Pinpoint the cell where the given text exists, returning its (X, Y) midpoint coordinate. 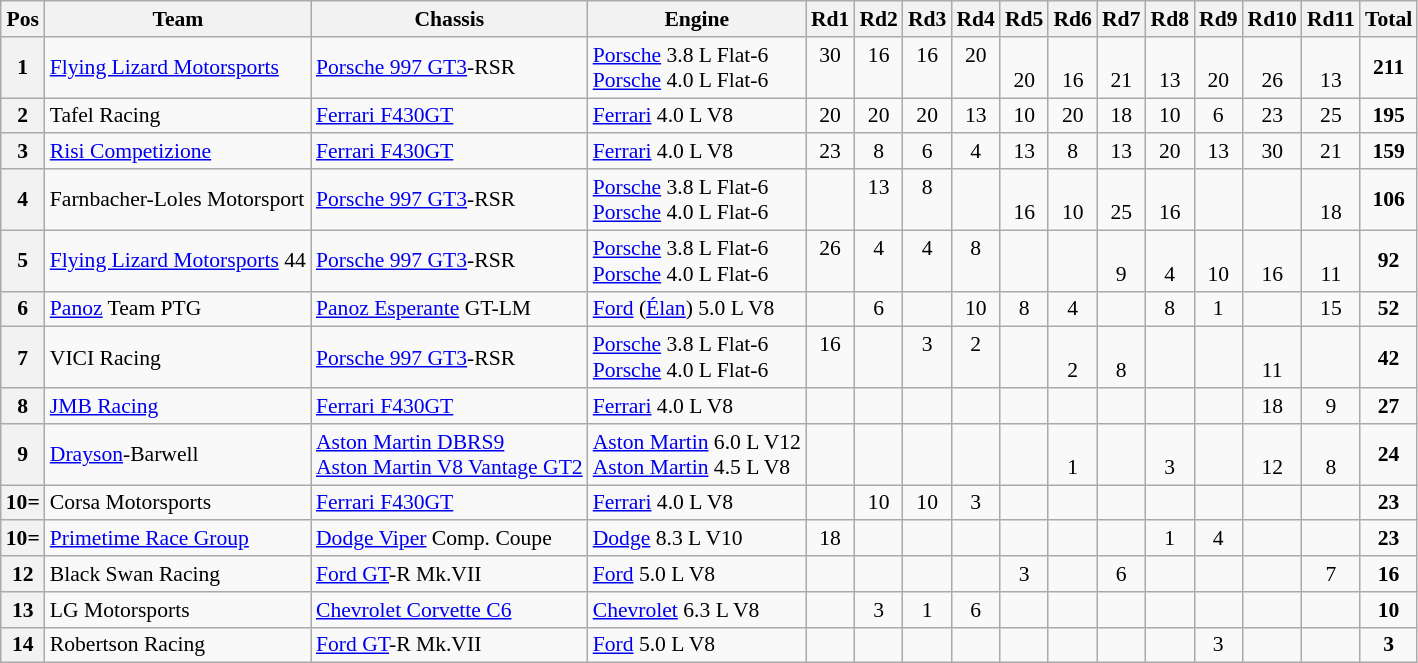
Panoz Esperante GT-LM (450, 309)
Rd2 (878, 19)
15 (1331, 309)
92 (1388, 260)
Rd4 (976, 19)
Chevrolet Corvette C6 (450, 610)
Farnbacher-Loles Motorsport (178, 200)
Rd3 (928, 19)
Black Swan Racing (178, 574)
Total (1388, 19)
Ford (Élan) 5.0 L V8 (697, 309)
Dodge 8.3 L V10 (697, 539)
JMB Racing (178, 406)
Chassis (450, 19)
Rd7 (1122, 19)
Flying Lizard Motorsports (178, 68)
106 (1388, 200)
Rd9 (1218, 19)
Tafel Racing (178, 116)
5 (23, 260)
Rd8 (1170, 19)
Rd5 (1024, 19)
27 (1388, 406)
Aston Martin 6.0 L V12Aston Martin 4.5 L V8 (697, 454)
211 (1388, 68)
Pos (23, 19)
Team (178, 19)
LG Motorsports (178, 610)
Rd1 (830, 19)
Drayson-Barwell (178, 454)
24 (1388, 454)
Rd6 (1072, 19)
Primetime Race Group (178, 539)
Engine (697, 19)
14 (23, 645)
42 (1388, 358)
Robertson Racing (178, 645)
195 (1388, 116)
Rd11 (1331, 19)
Aston Martin DBRS9Aston Martin V8 Vantage GT2 (450, 454)
Flying Lizard Motorsports 44 (178, 260)
52 (1388, 309)
Rd10 (1272, 19)
159 (1388, 152)
Corsa Motorsports (178, 503)
Dodge Viper Comp. Coupe (450, 539)
Chevrolet 6.3 L V8 (697, 610)
Risi Competizione (178, 152)
VICI Racing (178, 358)
Panoz Team PTG (178, 309)
